Detect which cell encompasses the target text, then output its [x, y] center coordinate. 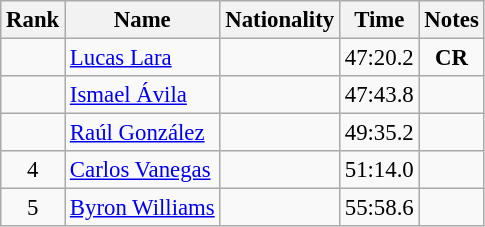
47:43.8 [379, 95]
47:20.2 [379, 58]
Name [142, 20]
Notes [452, 20]
55:58.6 [379, 208]
Ismael Ávila [142, 95]
Carlos Vanegas [142, 170]
51:14.0 [379, 170]
49:35.2 [379, 133]
5 [33, 208]
4 [33, 170]
Rank [33, 20]
Lucas Lara [142, 58]
Nationality [280, 20]
CR [452, 58]
Byron Williams [142, 208]
Raúl González [142, 133]
Time [379, 20]
